Identify which cell holds the provided text, then report its (x, y) central coordinate. 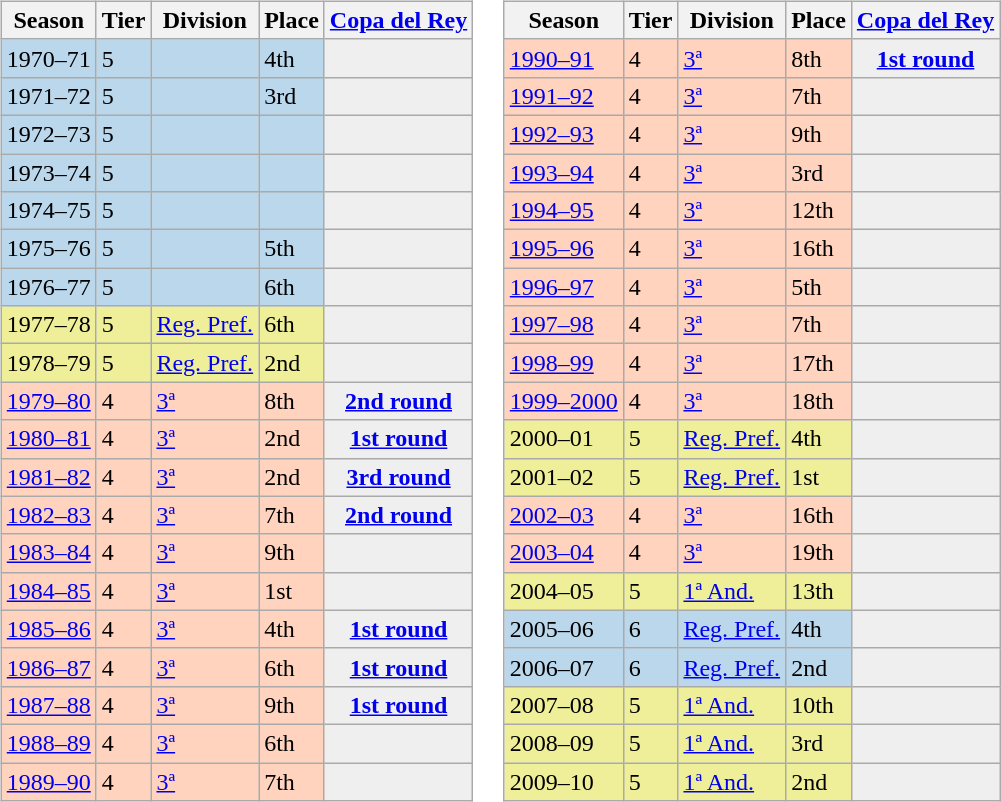
1971–72 (48, 96)
1979–80 (48, 401)
2006–07 (564, 667)
17th (819, 363)
1978–79 (48, 363)
1988–89 (48, 743)
19th (819, 553)
1987–88 (48, 705)
1984–85 (48, 591)
1976–77 (48, 287)
1996–97 (564, 287)
1977–78 (48, 325)
1999–2000 (564, 401)
1991–92 (564, 96)
2000–01 (564, 439)
1994–95 (564, 211)
2008–09 (564, 743)
1986–87 (48, 667)
1989–90 (48, 781)
12th (819, 211)
1975–76 (48, 249)
18th (819, 401)
2005–06 (564, 629)
13th (819, 591)
1970–71 (48, 58)
2004–05 (564, 591)
2003–04 (564, 553)
2001–02 (564, 477)
10th (819, 705)
1973–74 (48, 173)
1974–75 (48, 211)
1995–96 (564, 249)
1998–99 (564, 363)
1993–94 (564, 173)
1983–84 (48, 553)
1980–81 (48, 439)
1985–86 (48, 629)
1981–82 (48, 477)
1972–73 (48, 134)
1992–93 (564, 134)
1990–91 (564, 58)
2007–08 (564, 705)
1982–83 (48, 515)
2002–03 (564, 515)
1997–98 (564, 325)
3rd round (398, 477)
2009–10 (564, 781)
